Output the [X, Y] coordinate of the center of the cell containing the given text.  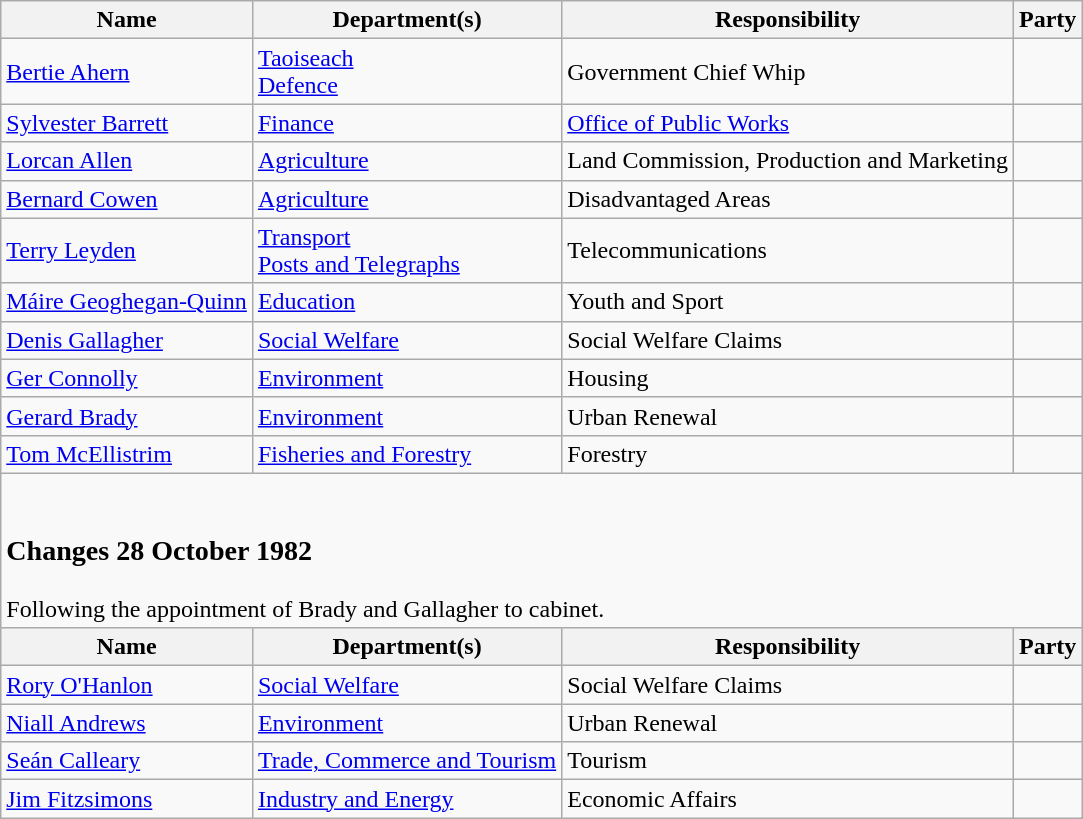
Lorcan Allen [127, 161]
TaoiseachDefence [406, 72]
Rory O'Hanlon [127, 685]
Government Chief Whip [788, 72]
Tom McEllistrim [127, 454]
Finance [406, 123]
Education [406, 302]
Bertie Ahern [127, 72]
Jim Fitzsimons [127, 799]
Disadvantaged Areas [788, 199]
Economic Affairs [788, 799]
Changes 28 October 1982Following the appointment of Brady and Gallagher to cabinet. [542, 550]
Telecommunications [788, 250]
Bernard Cowen [127, 199]
Office of Public Works [788, 123]
Tourism [788, 761]
Housing [788, 378]
Forestry [788, 454]
Trade, Commerce and Tourism [406, 761]
Youth and Sport [788, 302]
Niall Andrews [127, 723]
Fisheries and Forestry [406, 454]
Gerard Brady [127, 416]
TransportPosts and Telegraphs [406, 250]
Sylvester Barrett [127, 123]
Seán Calleary [127, 761]
Denis Gallagher [127, 340]
Terry Leyden [127, 250]
Industry and Energy [406, 799]
Land Commission, Production and Marketing [788, 161]
Ger Connolly [127, 378]
Máire Geoghegan-Quinn [127, 302]
